Detect which cell encompasses the target text, then output its [x, y] center coordinate. 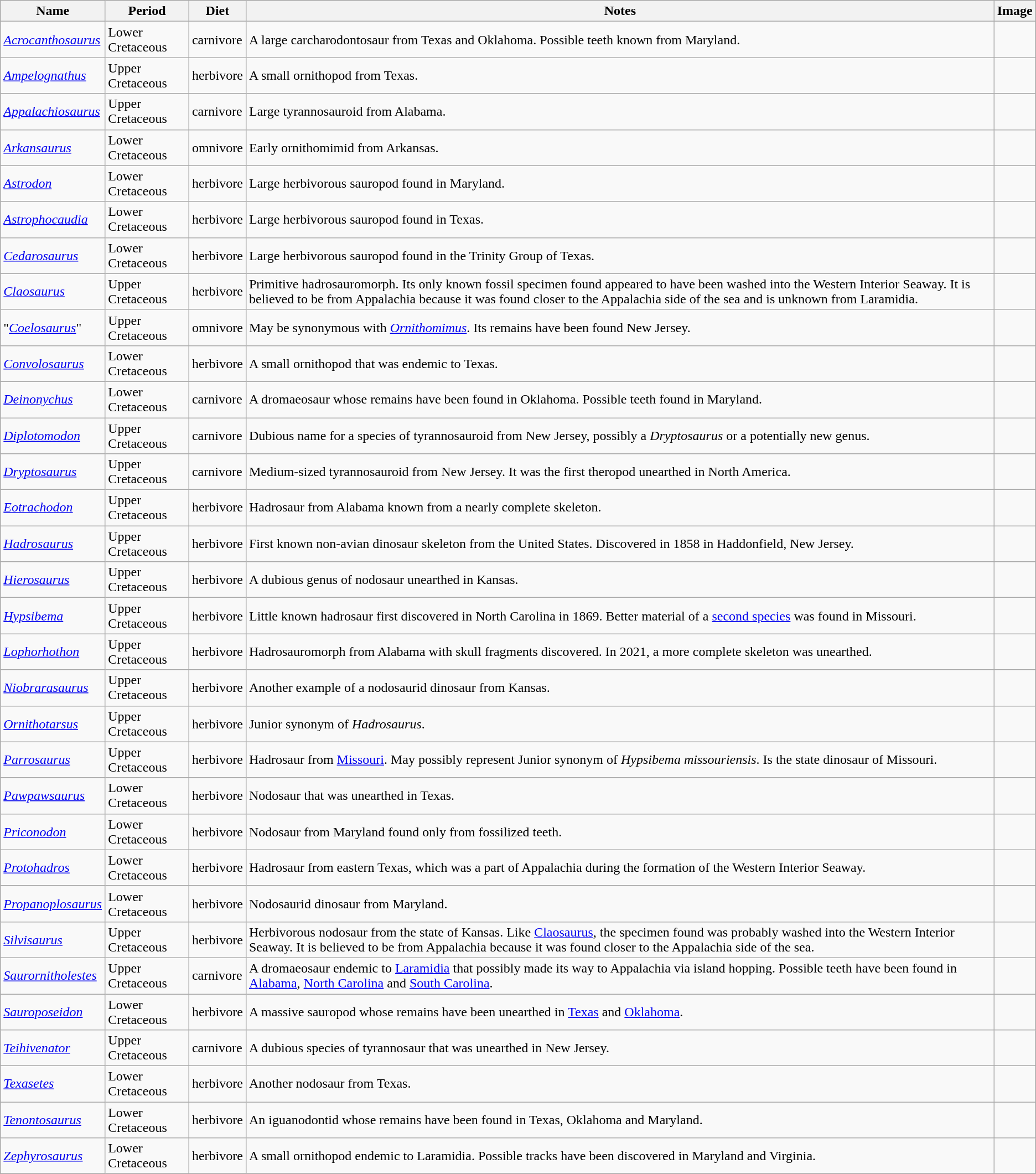
Another example of a nodosaurid dinosaur from Kansas. [620, 687]
Large herbivorous sauropod found in the Trinity Group of Texas. [620, 256]
Another nodosaur from Texas. [620, 1084]
Hadrosauromorph from Alabama with skull fragments discovered. In 2021, a more complete skeleton was unearthed. [620, 652]
Hadrosaur from Missouri. May possibly represent Junior synonym of Hypsibema missouriensis. Is the state dinosaur of Missouri. [620, 759]
Notes [620, 11]
Large tyrannosauroid from Alabama. [620, 112]
Hierosaurus [53, 580]
Hadrosaur from Alabama known from a nearly complete skeleton. [620, 508]
Hadrosaurus [53, 544]
A small ornithopod from Texas. [620, 75]
Claosaurus [53, 291]
A dubious species of tyrannosaur that was unearthed in New Jersey. [620, 1048]
Protohadros [53, 868]
Zephyrosaurus [53, 1156]
Dryptosaurus [53, 472]
Appalachiosaurus [53, 112]
Silvisaurus [53, 940]
Image [1015, 11]
Junior synonym of Hadrosaurus. [620, 724]
Diet [217, 11]
Teihivenator [53, 1048]
Convolosaurus [53, 363]
Nodosaur from Maryland found only from fossilized teeth. [620, 831]
Deinonychus [53, 400]
Acrocanthosaurus [53, 40]
Texasetes [53, 1084]
Large herbivorous sauropod found in Texas. [620, 219]
Large herbivorous sauropod found in Maryland. [620, 184]
A large carcharodontosaur from Texas and Oklahoma. Possible teeth known from Maryland. [620, 40]
Name [53, 11]
First known non-avian dinosaur skeleton from the United States. Discovered in 1858 in Haddonfield, New Jersey. [620, 544]
Pawpawsaurus [53, 796]
A small ornithopod endemic to Laramidia. Possible tracks have been discovered in Maryland and Virginia. [620, 1156]
Period [147, 11]
Little known hadrosaur first discovered in North Carolina in 1869. Better material of a second species was found in Missouri. [620, 616]
Medium-sized tyrannosauroid from New Jersey. It was the first theropod unearthed in North America. [620, 472]
Niobrarasaurus [53, 687]
Early ornithomimid from Arkansas. [620, 147]
A dromaeosaur whose remains have been found in Oklahoma. Possible teeth found in Maryland. [620, 400]
Ampelognathus [53, 75]
Ornithotarsus [53, 724]
Saurornitholestes [53, 975]
Lophorhothon [53, 652]
May be synonymous with Ornithomimus. Its remains have been found New Jersey. [620, 328]
Nodosaurid dinosaur from Maryland. [620, 903]
Arkansaurus [53, 147]
Eotrachodon [53, 508]
An iguanodontid whose remains have been found in Texas, Oklahoma and Maryland. [620, 1120]
Dubious name for a species of tyrannosauroid from New Jersey, possibly a Dryptosaurus or a potentially new genus. [620, 435]
A small ornithopod that was endemic to Texas. [620, 363]
Parrosaurus [53, 759]
Priconodon [53, 831]
Nodosaur that was unearthed in Texas. [620, 796]
Cedarosaurus [53, 256]
"Coelosaurus" [53, 328]
Diplotomodon [53, 435]
Tenontosaurus [53, 1120]
A dubious genus of nodosaur unearthed in Kansas. [620, 580]
Astrophocaudia [53, 219]
Hadrosaur from eastern Texas, which was a part of Appalachia during the formation of the Western Interior Seaway. [620, 868]
A massive sauropod whose remains have been unearthed in Texas and Oklahoma. [620, 1012]
Propanoplosaurus [53, 903]
Astrodon [53, 184]
Hypsibema [53, 616]
Sauroposeidon [53, 1012]
